Search for the cell housing the specified text and yield its (X, Y) center coordinate. 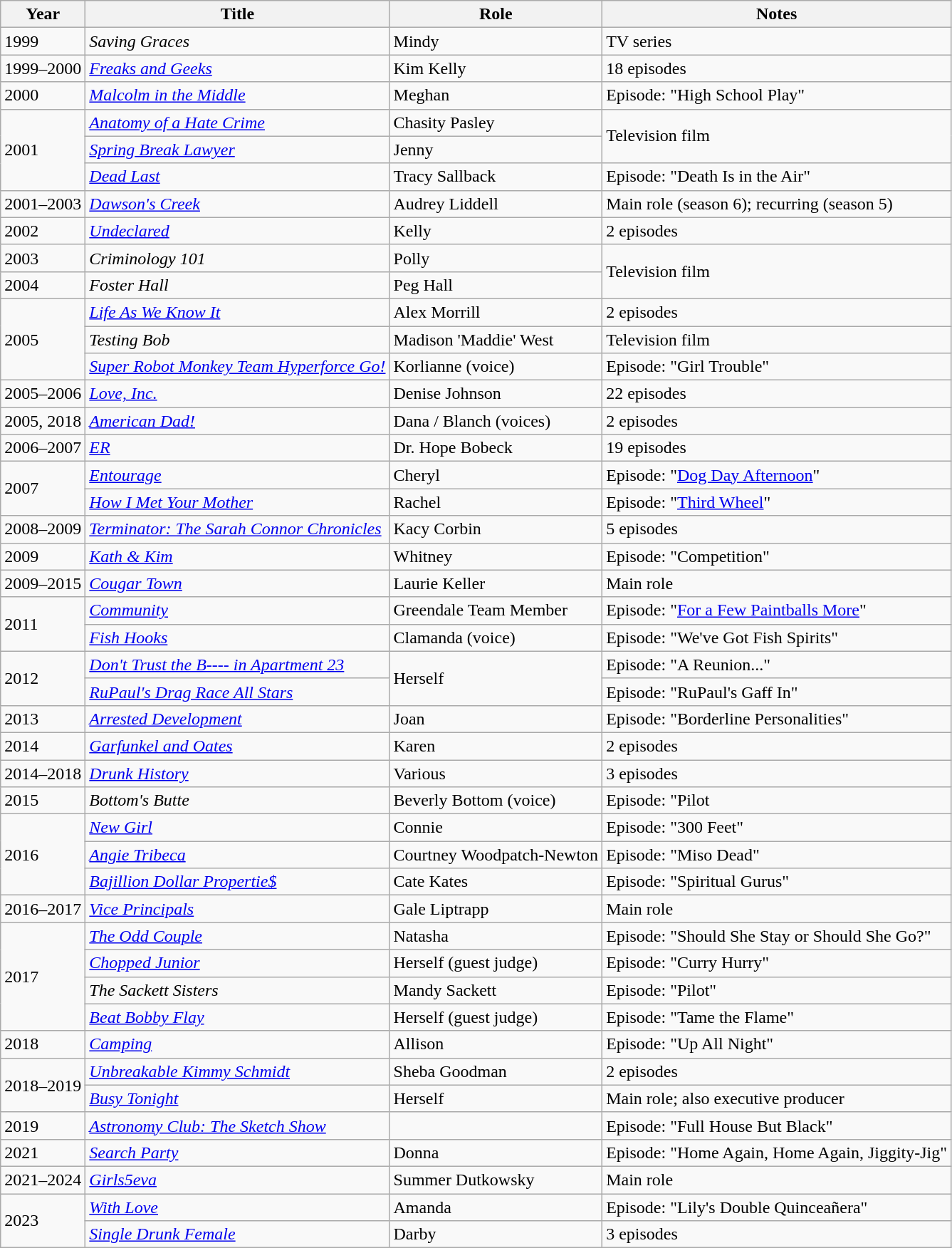
Kim Kelly (496, 68)
Search Party (238, 1153)
Alex Morrill (496, 312)
Episode: "We've Got Fish Spirits" (777, 638)
Dana / Blanch (voices) (496, 421)
2023 (43, 1221)
2016–2017 (43, 909)
2005, 2018 (43, 421)
Episode: "RuPaul's Gaff In" (777, 692)
2021–2024 (43, 1180)
Beverly Bottom (voice) (496, 801)
Clamanda (voice) (496, 638)
2005–2006 (43, 394)
Mandy Sackett (496, 990)
Mindy (496, 41)
Bajillion Dollar Propertie$ (238, 882)
Chasity Pasley (496, 123)
Connie (496, 828)
Single Drunk Female (238, 1234)
2001 (43, 150)
2011 (43, 624)
American Dad! (238, 421)
Bottom's Butte (238, 801)
Life As We Know It (238, 312)
2004 (43, 285)
Episode: "Borderline Personalities" (777, 719)
Tracy Sallback (496, 177)
Episode: "Dog Day Afternoon" (777, 475)
Dr. Hope Bobeck (496, 448)
Joan (496, 719)
2007 (43, 489)
Denise Johnson (496, 394)
Spring Break Lawyer (238, 150)
Angie Tribeca (238, 855)
Rachel (496, 502)
Kath & Kim (238, 556)
Courtney Woodpatch-Newton (496, 855)
2013 (43, 719)
Jenny (496, 150)
Foster Hall (238, 285)
Vice Principals (238, 909)
Donna (496, 1153)
Episode: "Spiritual Gurus" (777, 882)
Episode: "Lily's Double Quinceañera" (777, 1207)
Undeclared (238, 231)
Episode: "For a Few Paintballs More" (777, 610)
TV series (777, 41)
2005 (43, 339)
Episode: "Pilot" (777, 990)
Korlianne (voice) (496, 367)
Various (496, 773)
New Girl (238, 828)
Episode: "Tame the Flame" (777, 1017)
Amanda (496, 1207)
Dead Last (238, 177)
Episode: "Pilot (777, 801)
Kacy Corbin (496, 529)
Greendale Team Member (496, 610)
Criminology 101 (238, 258)
Summer Dutkowsky (496, 1180)
Saving Graces (238, 41)
Episode: "Competition" (777, 556)
2019 (43, 1125)
Episode: "High School Play" (777, 95)
2015 (43, 801)
Episode: "Should She Stay or Should She Go?" (777, 936)
Episode: "Full House But Black" (777, 1125)
Episode: "Death Is in the Air" (777, 177)
Madison 'Maddie' West (496, 340)
2006–2007 (43, 448)
Episode: "300 Feet" (777, 828)
Cate Kates (496, 882)
Sheba Goodman (496, 1071)
Chopped Junior (238, 963)
With Love (238, 1207)
How I Met Your Mother (238, 502)
Title (238, 14)
Episode: "Curry Hurry" (777, 963)
Freaks and Geeks (238, 68)
Girls5eva (238, 1180)
19 episodes (777, 448)
2000 (43, 95)
Episode: "Home Again, Home Again, Jiggity-Jig" (777, 1153)
2001–2003 (43, 204)
Karen (496, 746)
The Sackett Sisters (238, 990)
2018 (43, 1044)
Gale Liptrapp (496, 909)
Testing Bob (238, 340)
2009 (43, 556)
Peg Hall (496, 285)
Love, Inc. (238, 394)
22 episodes (777, 394)
Allison (496, 1044)
Episode: "Miso Dead" (777, 855)
2003 (43, 258)
Fish Hooks (238, 638)
Dawson's Creek (238, 204)
Camping (238, 1044)
2016 (43, 855)
Unbreakable Kimmy Schmidt (238, 1071)
Busy Tonight (238, 1098)
The Odd Couple (238, 936)
Laurie Keller (496, 583)
2018–2019 (43, 1085)
Natasha (496, 936)
Malcolm in the Middle (238, 95)
Anatomy of a Hate Crime (238, 123)
1999–2000 (43, 68)
2017 (43, 977)
Episode: "Up All Night" (777, 1044)
Community (238, 610)
Terminator: The Sarah Connor Chronicles (238, 529)
Audrey Liddell (496, 204)
Notes (777, 14)
2002 (43, 231)
Main role; also executive producer (777, 1098)
Don't Trust the B---- in Apartment 23 (238, 665)
Kelly (496, 231)
1999 (43, 41)
Whitney (496, 556)
2021 (43, 1153)
Main role (season 6); recurring (season 5) (777, 204)
Astronomy Club: The Sketch Show (238, 1125)
Episode: "Girl Trouble" (777, 367)
2009–2015 (43, 583)
Garfunkel and Oates (238, 746)
Cougar Town (238, 583)
2014–2018 (43, 773)
18 episodes (777, 68)
Episode: "Third Wheel" (777, 502)
Polly (496, 258)
2012 (43, 678)
Beat Bobby Flay (238, 1017)
Entourage (238, 475)
Meghan (496, 95)
RuPaul's Drag Race All Stars (238, 692)
Episode: "A Reunion..." (777, 665)
Drunk History (238, 773)
Role (496, 14)
ER (238, 448)
Arrested Development (238, 719)
Darby (496, 1234)
Cheryl (496, 475)
2008–2009 (43, 529)
Super Robot Monkey Team Hyperforce Go! (238, 367)
Year (43, 14)
2014 (43, 746)
5 episodes (777, 529)
